Return [X, Y] of the center of cell containing provided text 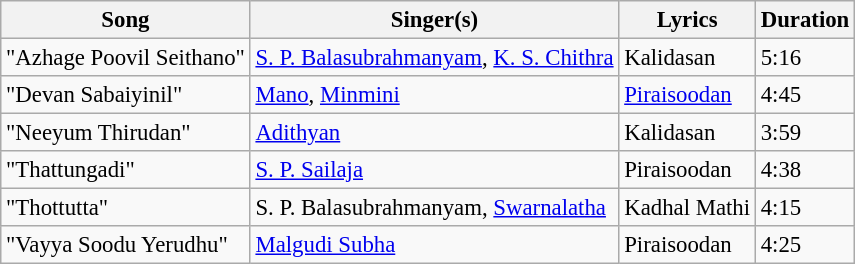
3:59 [804, 133]
"Thattungadi" [126, 170]
Singer(s) [434, 20]
4:45 [804, 95]
"Vayya Soodu Yerudhu" [126, 245]
S. P. Balasubrahmanyam, K. S. Chithra [434, 58]
Mano, Minmini [434, 95]
"Devan Sabaiyinil" [126, 95]
Duration [804, 20]
4:38 [804, 170]
Song [126, 20]
"Azhage Poovil Seithano" [126, 58]
Adithyan [434, 133]
Malgudi Subha [434, 245]
Kadhal Mathi [687, 208]
4:25 [804, 245]
"Thottutta" [126, 208]
Lyrics [687, 20]
4:15 [804, 208]
"Neeyum Thirudan" [126, 133]
5:16 [804, 58]
S. P. Sailaja [434, 170]
S. P. Balasubrahmanyam, Swarnalatha [434, 208]
